Extract the [X, Y] coordinate from the center of the cell holding the provided text.  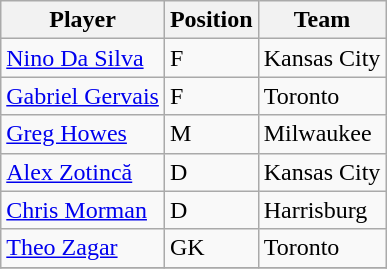
Team [322, 20]
Nino Da Silva [83, 58]
Position [211, 20]
Alex Zotincă [83, 172]
Player [83, 20]
GK [211, 248]
Harrisburg [322, 210]
M [211, 134]
Chris Morman [83, 210]
Milwaukee [322, 134]
Greg Howes [83, 134]
Gabriel Gervais [83, 96]
Theo Zagar [83, 248]
